Return the (x, y) coordinate for the center point of the cell that contains the specified text.  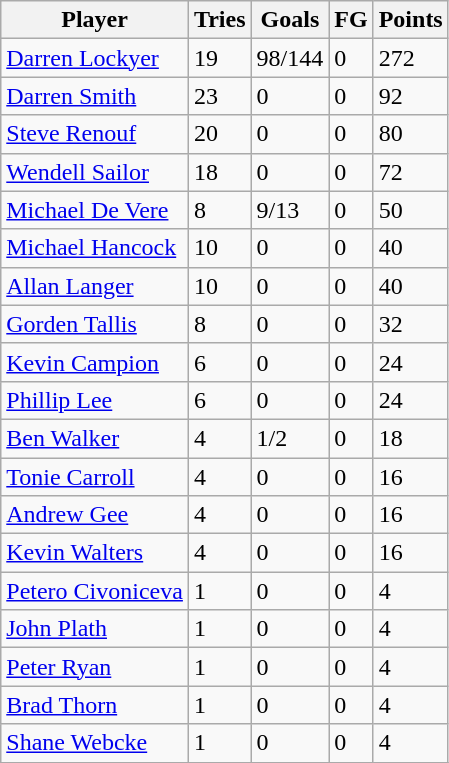
Tries (220, 20)
Wendell Sailor (95, 172)
32 (410, 324)
Gorden Tallis (95, 324)
80 (410, 134)
Shane Webcke (95, 743)
Ben Walker (95, 438)
Points (410, 20)
Allan Langer (95, 286)
23 (220, 96)
72 (410, 172)
Tonie Carroll (95, 477)
Player (95, 20)
Kevin Campion (95, 362)
98/144 (290, 58)
Peter Ryan (95, 667)
Michael De Vere (95, 210)
Phillip Lee (95, 400)
Brad Thorn (95, 705)
19 (220, 58)
Steve Renouf (95, 134)
Darren Smith (95, 96)
50 (410, 210)
20 (220, 134)
Kevin Walters (95, 553)
92 (410, 96)
John Plath (95, 629)
Michael Hancock (95, 248)
1/2 (290, 438)
FG (351, 20)
Petero Civoniceva (95, 591)
Darren Lockyer (95, 58)
Goals (290, 20)
Andrew Gee (95, 515)
9/13 (290, 210)
272 (410, 58)
